Provide the [X, Y] coordinate of the cell's center where the given text is located.  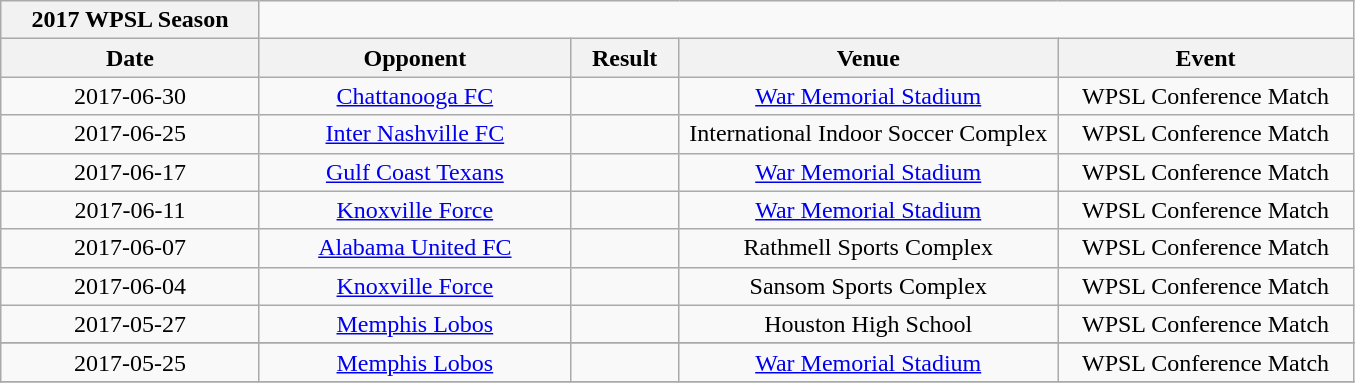
Chattanooga FC [414, 96]
Alabama United FC [414, 248]
2017 WPSL Season [130, 20]
2017-06-17 [130, 172]
Result [624, 58]
2017-06-25 [130, 134]
2017-06-07 [130, 248]
2017-05-25 [130, 362]
Sansom Sports Complex [868, 286]
2017-06-11 [130, 210]
Houston High School [868, 324]
Gulf Coast Texans [414, 172]
Venue [868, 58]
2017-05-27 [130, 324]
Inter Nashville FC [414, 134]
Date [130, 58]
2017-06-04 [130, 286]
2017-06-30 [130, 96]
Opponent [414, 58]
International Indoor Soccer Complex [868, 134]
Event [1206, 58]
Rathmell Sports Complex [868, 248]
